For the text-containing cell, return its midpoint in [x, y] coordinate format. 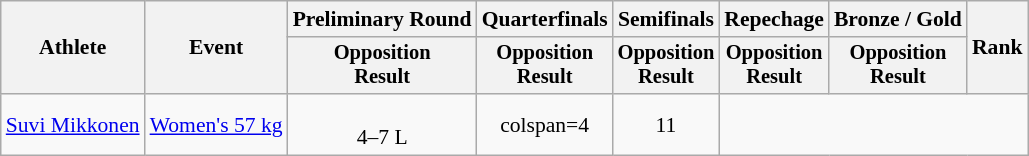
11 [666, 124]
Repechage [774, 19]
4–7 L [382, 124]
Semifinals [666, 19]
Athlete [73, 48]
Preliminary Round [382, 19]
colspan=4 [545, 124]
Event [216, 48]
Rank [998, 48]
Women's 57 kg [216, 124]
Bronze / Gold [898, 19]
Quarterfinals [545, 19]
Suvi Mikkonen [73, 124]
